Capture the cell that displays the provided text and extract its [x, y] central coordinate. 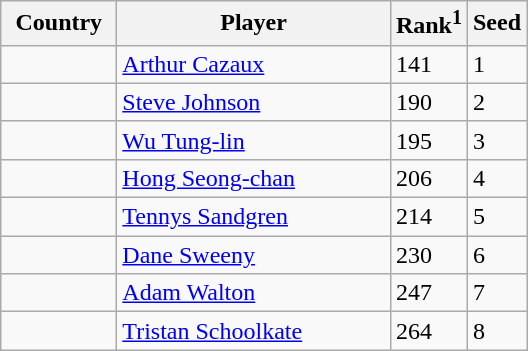
Arthur Cazaux [254, 64]
190 [428, 102]
230 [428, 255]
3 [496, 140]
Player [254, 24]
Dane Sweeny [254, 255]
Tristan Schoolkate [254, 331]
206 [428, 178]
264 [428, 331]
Wu Tung-lin [254, 140]
1 [496, 64]
8 [496, 331]
6 [496, 255]
247 [428, 293]
195 [428, 140]
5 [496, 217]
4 [496, 178]
Seed [496, 24]
Country [59, 24]
Hong Seong-chan [254, 178]
2 [496, 102]
141 [428, 64]
Tennys Sandgren [254, 217]
Adam Walton [254, 293]
214 [428, 217]
7 [496, 293]
Steve Johnson [254, 102]
Rank1 [428, 24]
